Extract the [X, Y] coordinate from the center of the cell holding the provided text.  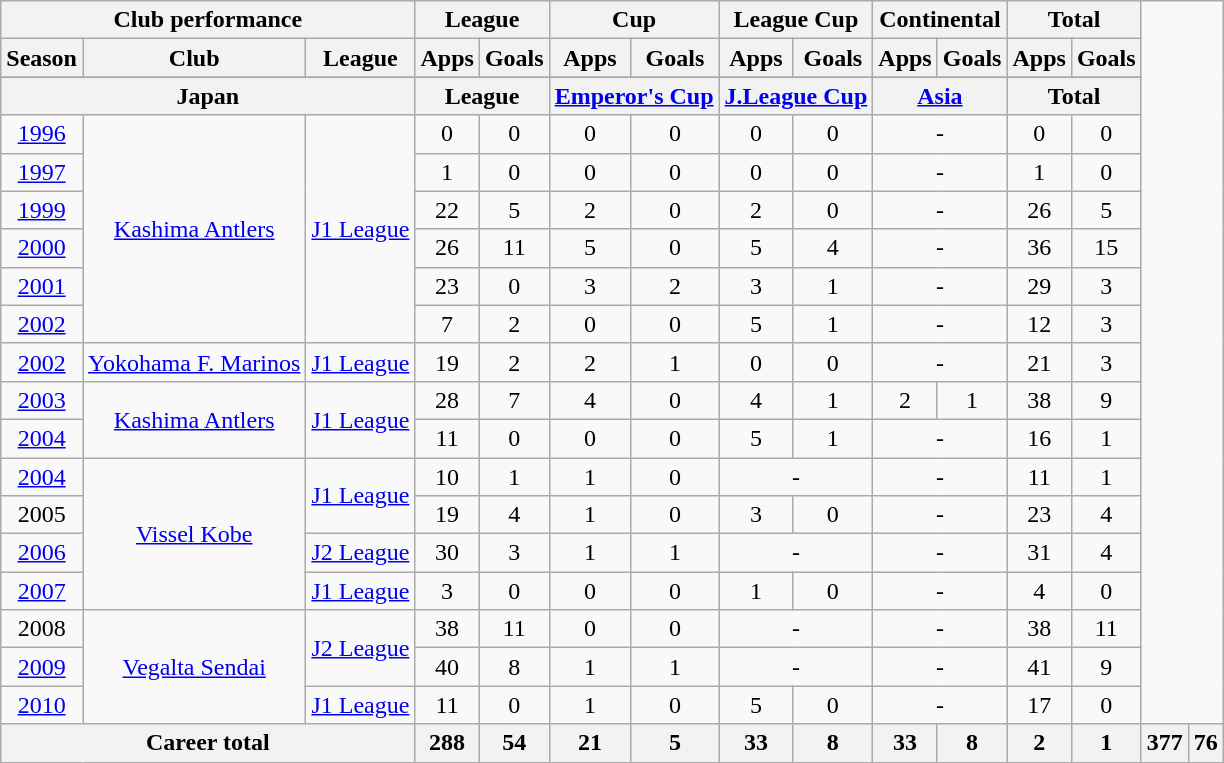
1997 [42, 172]
League Cup [796, 20]
2000 [42, 248]
2008 [42, 629]
30 [447, 553]
Japan [208, 96]
377 [1164, 743]
22 [447, 210]
Cup [634, 20]
Vissel Kobe [194, 534]
10 [447, 477]
1996 [42, 134]
Club performance [208, 20]
36 [1039, 248]
Asia [940, 96]
28 [447, 400]
17 [1039, 705]
Club [194, 58]
J.League Cup [796, 96]
Season [42, 58]
40 [447, 667]
29 [1039, 286]
Yokohama F. Marinos [194, 362]
288 [447, 743]
2005 [42, 515]
16 [1039, 438]
41 [1039, 667]
12 [1039, 324]
2001 [42, 286]
31 [1039, 553]
76 [1206, 743]
2007 [42, 591]
2010 [42, 705]
2003 [42, 400]
2006 [42, 553]
Career total [208, 743]
Emperor's Cup [634, 96]
15 [1106, 248]
1999 [42, 210]
2009 [42, 667]
Continental [940, 20]
54 [514, 743]
Vegalta Sendai [194, 667]
